Capture the cell that displays the provided text and extract its (X, Y) central coordinate. 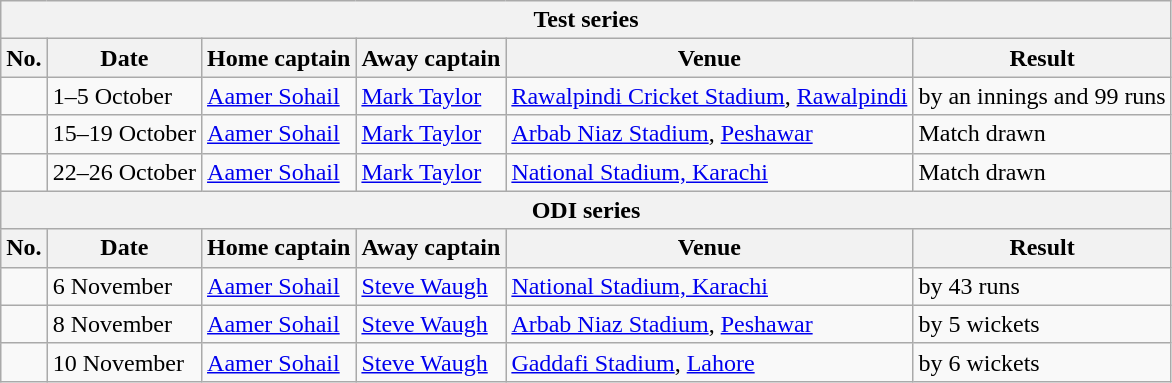
15–19 October (124, 134)
10 November (124, 362)
by an innings and 99 runs (1042, 96)
8 November (124, 324)
Gaddafi Stadium, Lahore (710, 362)
ODI series (586, 210)
by 6 wickets (1042, 362)
by 5 wickets (1042, 324)
Rawalpindi Cricket Stadium, Rawalpindi (710, 96)
1–5 October (124, 96)
by 43 runs (1042, 286)
6 November (124, 286)
22–26 October (124, 172)
Test series (586, 20)
